Return [X, Y] of the center of cell containing provided text 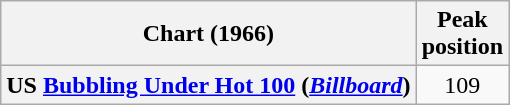
US Bubbling Under Hot 100 (Billboard) [208, 85]
Peakposition [462, 34]
109 [462, 85]
Chart (1966) [208, 34]
